Return the (X, Y) coordinate for the center point of the cell that contains the specified text.  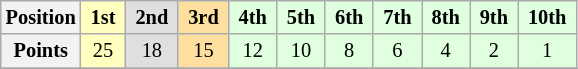
6th (349, 17)
8 (349, 51)
4th (253, 17)
Points (41, 51)
2nd (152, 17)
1 (547, 51)
18 (152, 51)
10 (301, 51)
10th (547, 17)
Position (41, 17)
2 (494, 51)
12 (253, 51)
4 (446, 51)
3rd (203, 17)
6 (397, 51)
8th (446, 17)
5th (301, 17)
7th (397, 17)
9th (494, 17)
15 (203, 51)
25 (104, 51)
1st (104, 17)
